Extract the (x, y) coordinate from the center of the cell holding the provided text.  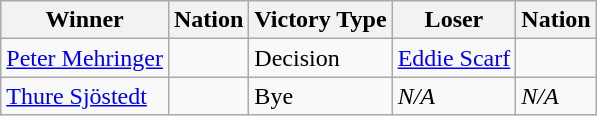
Eddie Scarf (454, 58)
Peter Mehringer (85, 58)
Loser (454, 20)
Winner (85, 20)
Bye (320, 96)
Decision (320, 58)
Thure Sjöstedt (85, 96)
Victory Type (320, 20)
